Output the (x, y) coordinate of the center of the cell containing the given text.  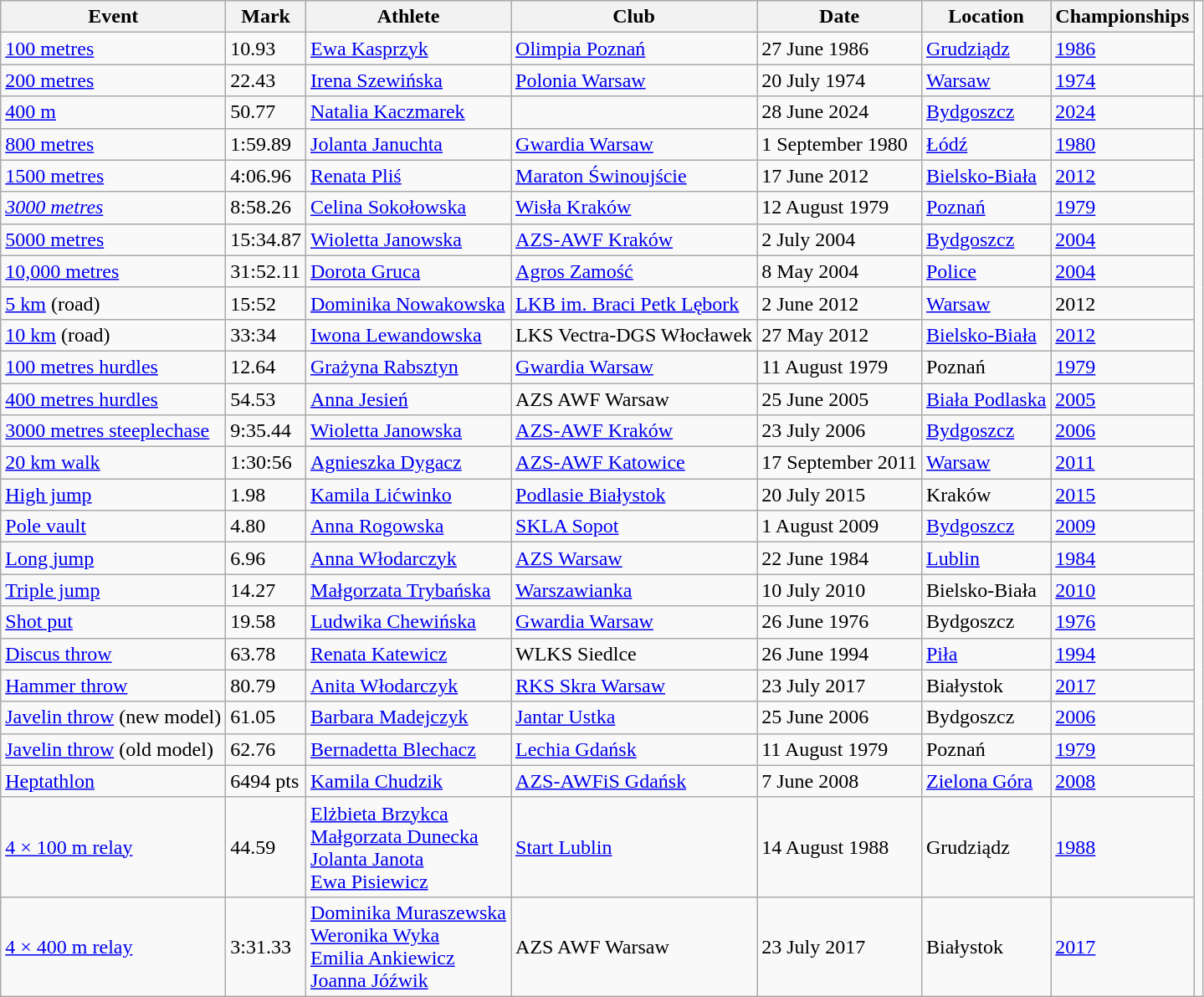
Elżbieta BrzykcaMałgorzata DuneckaJolanta JanotaEwa Pisiewicz (408, 847)
8 May 2004 (840, 271)
High jump (114, 495)
3000 metres steeplechase (114, 431)
Renata Pliś (408, 176)
Long jump (114, 558)
Maraton Świnoujście (634, 176)
Pole vault (114, 527)
Irena Szewińska (408, 80)
Start Lublin (634, 847)
2011 (1123, 463)
Location (986, 17)
Małgorzata Trybańska (408, 590)
14 August 1988 (840, 847)
27 May 2012 (840, 335)
Celina Sokołowska (408, 208)
6.96 (266, 558)
Anna Rogowska (408, 527)
4 × 400 m relay (114, 946)
Zielona Góra (986, 781)
400 m (114, 112)
5000 metres (114, 239)
Triple jump (114, 590)
RKS Skra Warsaw (634, 686)
25 June 2006 (840, 717)
AZS Warsaw (634, 558)
Kraków (986, 495)
1976 (1123, 622)
Barbara Madejczyk (408, 717)
1974 (1123, 80)
2 June 2012 (840, 303)
Athlete (408, 17)
54.53 (266, 399)
Event (114, 17)
27 June 1986 (840, 49)
1:30:56 (266, 463)
Lublin (986, 558)
50.77 (266, 112)
31:52.11 (266, 271)
20 km walk (114, 463)
Łódź (986, 144)
Kamila Lićwinko (408, 495)
1988 (1123, 847)
20 July 2015 (840, 495)
1 September 1980 (840, 144)
Javelin throw (new model) (114, 717)
Javelin throw (old model) (114, 749)
Discus throw (114, 654)
4.80 (266, 527)
1500 metres (114, 176)
63.78 (266, 654)
4:06.96 (266, 176)
7 June 2008 (840, 781)
80.79 (266, 686)
Ludwika Chewińska (408, 622)
Jantar Ustka (634, 717)
2008 (1123, 781)
26 June 1976 (840, 622)
20 July 1974 (840, 80)
Lechia Gdańsk (634, 749)
Wisła Kraków (634, 208)
LKS Vectra-DGS Włocławek (634, 335)
1 August 2009 (840, 527)
26 June 1994 (840, 654)
AZS-AWF Katowice (634, 463)
10 July 2010 (840, 590)
3:31.33 (266, 946)
10 km (road) (114, 335)
Kamila Chudzik (408, 781)
1:59.89 (266, 144)
Agros Zamość (634, 271)
28 June 2024 (840, 112)
Grażyna Rabsztyn (408, 367)
2010 (1123, 590)
100 metres (114, 49)
1980 (1123, 144)
12 August 1979 (840, 208)
400 metres hurdles (114, 399)
LKB im. Braci Petk Lębork (634, 303)
Hammer throw (114, 686)
3000 metres (114, 208)
2015 (1123, 495)
1.98 (266, 495)
2009 (1123, 527)
Shot put (114, 622)
Anita Włodarczyk (408, 686)
Heptathlon (114, 781)
15:52 (266, 303)
44.59 (266, 847)
Renata Katewicz (408, 654)
19.58 (266, 622)
6494 pts (266, 781)
Olimpia Poznań (634, 49)
Anna Włodarczyk (408, 558)
14.27 (266, 590)
10.93 (266, 49)
200 metres (114, 80)
22 June 1984 (840, 558)
9:35.44 (266, 431)
Natalia Kaczmarek (408, 112)
Piła (986, 654)
800 metres (114, 144)
Police (986, 271)
62.76 (266, 749)
Ewa Kasprzyk (408, 49)
2005 (1123, 399)
WLKS Siedlce (634, 654)
25 June 2005 (840, 399)
Date (840, 17)
22.43 (266, 80)
AZS-AWFiS Gdańsk (634, 781)
23 July 2006 (840, 431)
Jolanta Januchta (408, 144)
2024 (1123, 112)
SKLA Sopot (634, 527)
12.64 (266, 367)
17 June 2012 (840, 176)
Dominika Nowakowska (408, 303)
Dorota Gruca (408, 271)
8:58.26 (266, 208)
Warszawianka (634, 590)
Bernadetta Blechacz (408, 749)
33:34 (266, 335)
Anna Jesień (408, 399)
1986 (1123, 49)
15:34.87 (266, 239)
1984 (1123, 558)
5 km (road) (114, 303)
Biała Podlaska (986, 399)
100 metres hurdles (114, 367)
Mark (266, 17)
61.05 (266, 717)
Dominika MuraszewskaWeronika WykaEmilia AnkiewiczJoanna Jóźwik (408, 946)
17 September 2011 (840, 463)
Podlasie Białystok (634, 495)
Club (634, 17)
10,000 metres (114, 271)
Polonia Warsaw (634, 80)
1994 (1123, 654)
2 July 2004 (840, 239)
Championships (1123, 17)
4 × 100 m relay (114, 847)
Agnieszka Dygacz (408, 463)
Iwona Lewandowska (408, 335)
